For the text-containing cell, return its midpoint in [x, y] coordinate format. 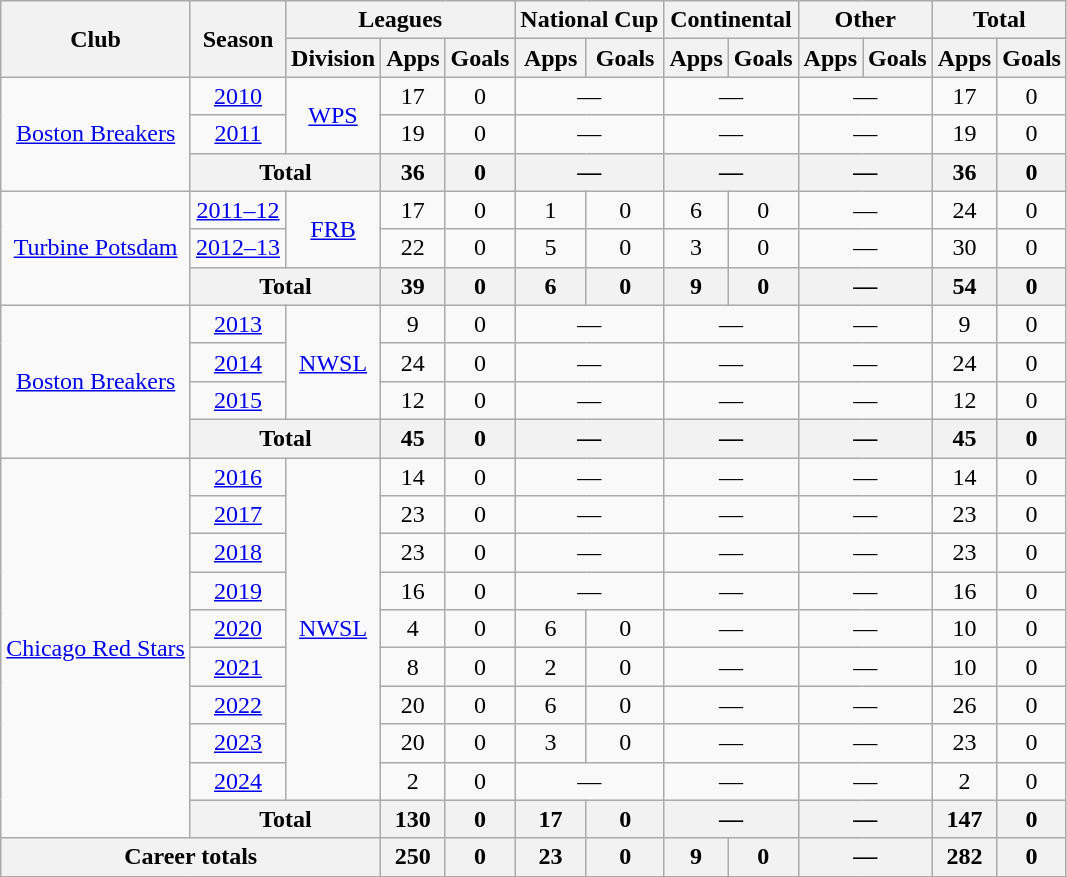
Other [865, 20]
Turbine Potsdam [96, 248]
Season [238, 39]
147 [964, 819]
2020 [238, 629]
2011 [238, 134]
Leagues [400, 20]
National Cup [590, 20]
54 [964, 286]
Division [334, 58]
130 [413, 819]
2022 [238, 705]
5 [551, 248]
8 [413, 667]
4 [413, 629]
2011–12 [238, 210]
2014 [238, 362]
Club [96, 39]
2024 [238, 781]
2017 [238, 515]
Chicago Red Stars [96, 648]
26 [964, 705]
WPS [334, 115]
2016 [238, 477]
2013 [238, 324]
282 [964, 857]
39 [413, 286]
2018 [238, 553]
2015 [238, 400]
1 [551, 210]
30 [964, 248]
22 [413, 248]
2019 [238, 591]
2010 [238, 96]
Career totals [191, 857]
2012–13 [238, 248]
250 [413, 857]
FRB [334, 229]
2021 [238, 667]
Continental [731, 20]
2023 [238, 743]
